Output the (x, y) coordinate of the center of the cell containing the given text.  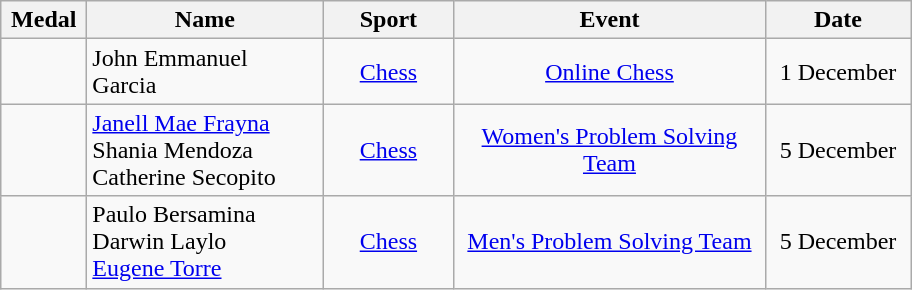
Janell Mae FraynaShania MendozaCatherine Secopito (205, 150)
Sport (388, 20)
Medal (44, 20)
Women's Problem Solving Team (610, 150)
Paulo BersaminaDarwin LayloEugene Torre (205, 242)
1 December (838, 72)
Men's Problem Solving Team (610, 242)
Online Chess (610, 72)
Date (838, 20)
Name (205, 20)
Event (610, 20)
John Emmanuel Garcia (205, 72)
